From the cell containing the given text, extract its center point as (x, y) coordinate. 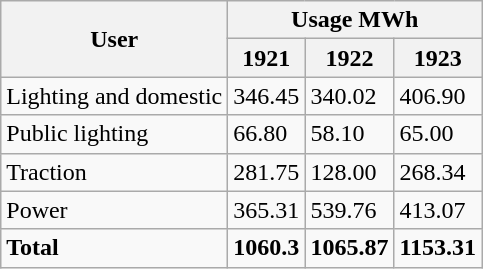
281.75 (266, 172)
Power (114, 210)
1922 (350, 58)
Usage MWh (355, 20)
340.02 (350, 96)
58.10 (350, 134)
1065.87 (350, 248)
Total (114, 248)
268.34 (438, 172)
365.31 (266, 210)
66.80 (266, 134)
406.90 (438, 96)
Traction (114, 172)
1153.31 (438, 248)
Public lighting (114, 134)
128.00 (350, 172)
346.45 (266, 96)
65.00 (438, 134)
413.07 (438, 210)
1060.3 (266, 248)
1923 (438, 58)
1921 (266, 58)
539.76 (350, 210)
User (114, 39)
Lighting and domestic (114, 96)
